Output the [X, Y] coordinate of the center of the cell containing the given text.  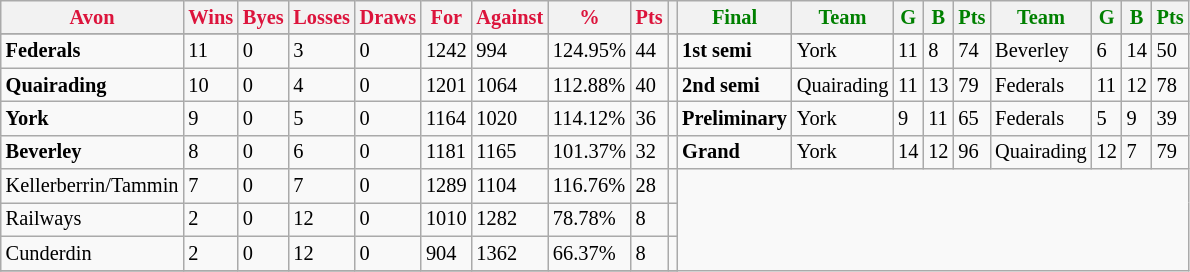
1201 [446, 85]
1st semi [734, 51]
1010 [446, 219]
116.76% [590, 186]
3 [321, 51]
101.37% [590, 152]
For [446, 17]
44 [650, 51]
Preliminary [734, 118]
1181 [446, 152]
Draws [388, 17]
2nd semi [734, 85]
Kellerberrin/Tammin [92, 186]
78 [1170, 85]
994 [510, 51]
28 [650, 186]
1165 [510, 152]
Wins [210, 17]
1282 [510, 219]
124.95% [590, 51]
13 [938, 85]
65 [972, 118]
1064 [510, 85]
% [590, 17]
1104 [510, 186]
39 [1170, 118]
Against [510, 17]
1020 [510, 118]
Railways [92, 219]
904 [446, 253]
66.37% [590, 253]
78.78% [590, 219]
Cunderdin [92, 253]
36 [650, 118]
50 [1170, 51]
4 [321, 85]
114.12% [590, 118]
Avon [92, 17]
74 [972, 51]
40 [650, 85]
1164 [446, 118]
1289 [446, 186]
Losses [321, 17]
Byes [263, 17]
96 [972, 152]
1362 [510, 253]
Grand [734, 152]
1242 [446, 51]
32 [650, 152]
112.88% [590, 85]
10 [210, 85]
Final [734, 17]
